Identify which cell holds the provided text, then report its (x, y) central coordinate. 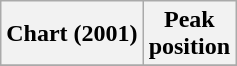
Peakposition (189, 34)
Chart (2001) (72, 34)
